Identify which cell holds the provided text, then report its (X, Y) central coordinate. 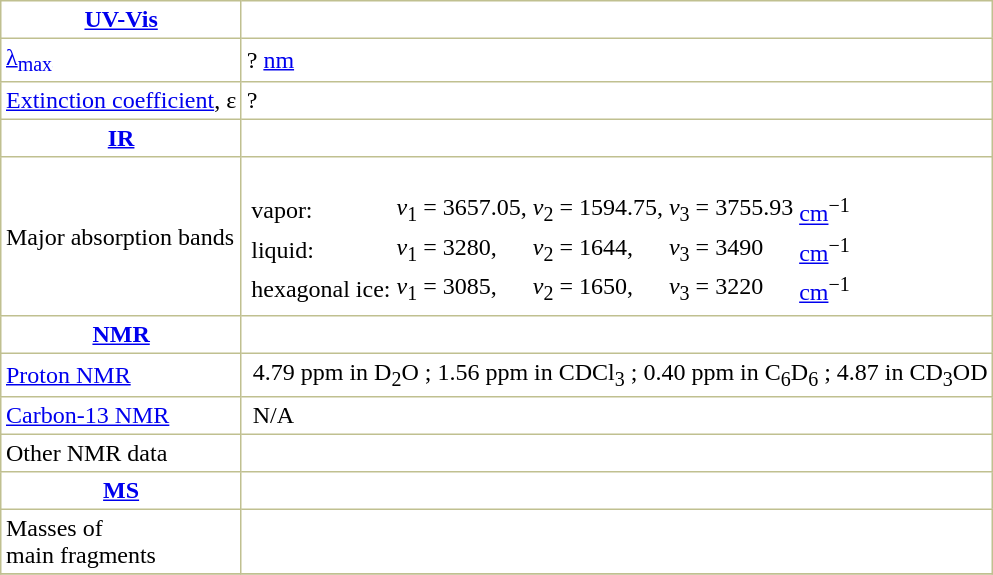
ν3 = 3490 (730, 250)
vapor: ν1 = 3657.05, ν2 = 1594.75, ν3 = 3755.93 cm−1 liquid: ν1 = 3280, ν2 = 1644, ν3 = 3490 cm−1 hexagonal ice: ν1 = 3085, ν2 = 1650, ν3 = 3220 cm−1 (616, 236)
? (616, 101)
hexagonal ice: (321, 289)
ν3 = 3220 (730, 289)
Extinction coefficient, ε (122, 101)
ν2 = 1650, (598, 289)
ν2 = 1644, (598, 250)
Major absorption bands (122, 236)
λmax (122, 60)
ν1 = 3280, (462, 250)
vapor: (321, 210)
ν2 = 1594.75, (598, 210)
ν3 = 3755.93 (730, 210)
Proton NMR (122, 376)
liquid: (321, 250)
NMR (122, 335)
MS (122, 491)
UV-Vis (122, 20)
Other NMR data (122, 454)
Masses of main fragments (122, 542)
ν1 = 3657.05, (462, 210)
4.79 ppm in D2O ; 1.56 ppm in CDCl3 ; 0.40 ppm in C6D6 ; 4.87 in CD3OD (616, 376)
N/A (616, 416)
Carbon-13 NMR (122, 416)
ν1 = 3085, (462, 289)
? nm (616, 60)
IR (122, 139)
